Search for the cell housing the specified text and yield its [x, y] center coordinate. 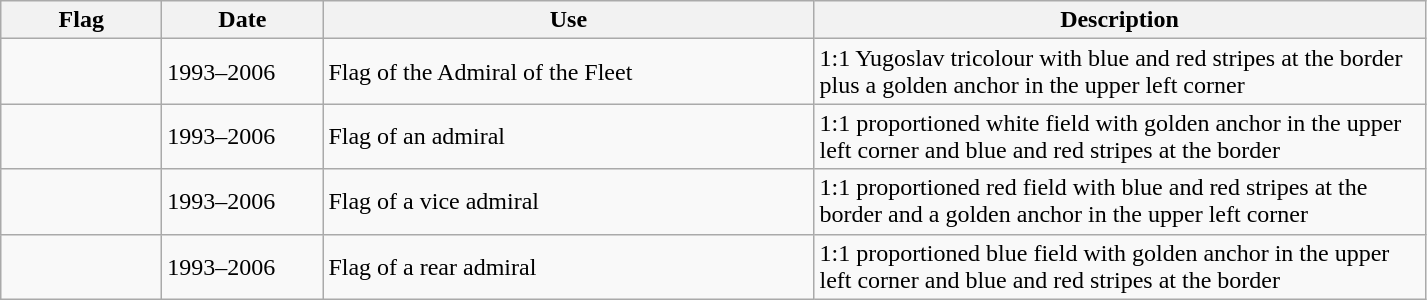
Flag [82, 20]
1:1 proportioned white field with golden anchor in the upper left corner and blue and red stripes at the border [1120, 136]
Date [242, 20]
Flag of a vice admiral [568, 202]
Flag of a rear admiral [568, 266]
Use [568, 20]
Flag of an admiral [568, 136]
Flag of the Admiral of the Fleet [568, 72]
Description [1120, 20]
1:1 Yugoslav tricolour with blue and red stripes at the border plus a golden anchor in the upper left corner [1120, 72]
1:1 proportioned red field with blue and red stripes at the border and a golden anchor in the upper left corner [1120, 202]
1:1 proportioned blue field with golden anchor in the upper left corner and blue and red stripes at the border [1120, 266]
